Provide the [X, Y] coordinate of the cell's center where the given text is located.  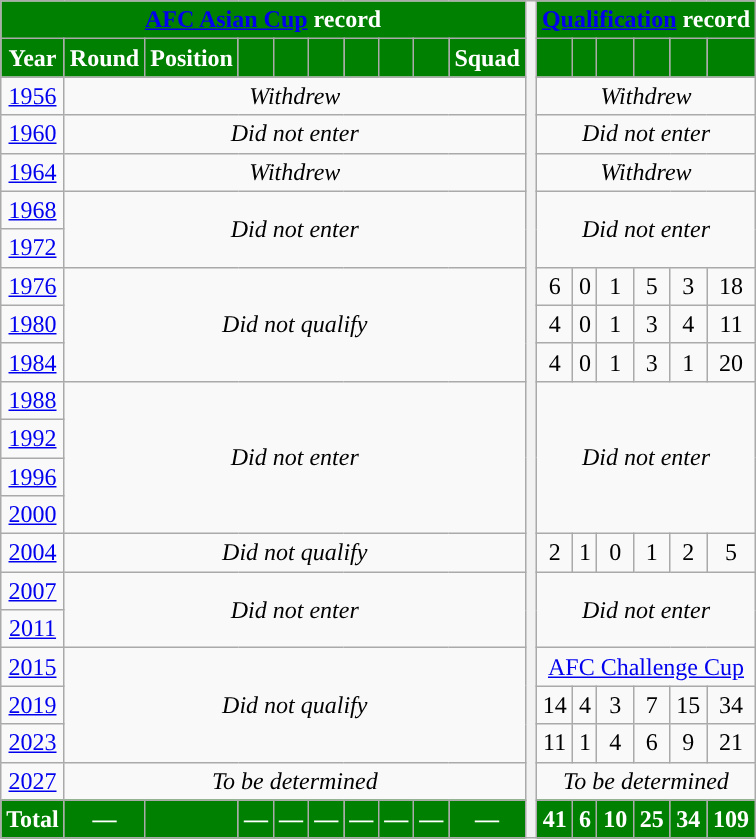
41 [554, 819]
1976 [33, 286]
1992 [33, 438]
15 [688, 705]
1964 [33, 172]
Position [192, 58]
14 [554, 705]
1984 [33, 362]
109 [732, 819]
Total [33, 819]
Squad [487, 58]
1988 [33, 400]
Qualification record [646, 20]
AFC Asian Cup record [264, 20]
Round [104, 58]
21 [732, 743]
Year [33, 58]
18 [732, 286]
2011 [33, 629]
2027 [33, 781]
1960 [33, 134]
25 [652, 819]
1996 [33, 477]
7 [652, 705]
2019 [33, 705]
2007 [33, 591]
20 [732, 362]
2023 [33, 743]
2015 [33, 667]
1956 [33, 96]
2000 [33, 515]
10 [616, 819]
1968 [33, 210]
2004 [33, 553]
1972 [33, 248]
AFC Challenge Cup [646, 667]
1980 [33, 324]
9 [688, 743]
